Return the [x, y] coordinate for the center point of the cell that contains the specified text.  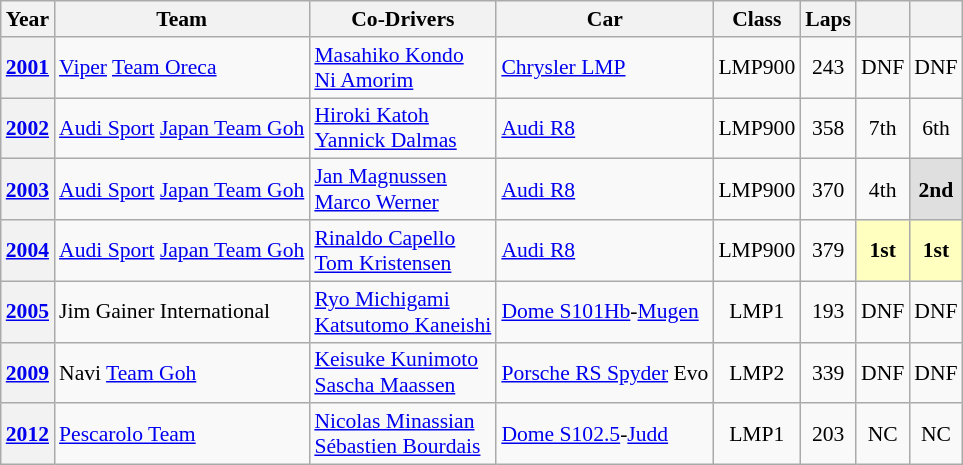
358 [828, 128]
Nicolas Minassian Sébastien Bourdais [402, 434]
Rinaldo Capello Tom Kristensen [402, 250]
243 [828, 68]
Team [182, 19]
193 [828, 312]
Hiroki Katoh Yannick Dalmas [402, 128]
Navi Team Goh [182, 372]
Jim Gainer International [182, 312]
Porsche RS Spyder Evo [604, 372]
LMP2 [756, 372]
379 [828, 250]
203 [828, 434]
Class [756, 19]
Masahiko Kondo Ni Amorim [402, 68]
2001 [28, 68]
2003 [28, 190]
2012 [28, 434]
2nd [936, 190]
2005 [28, 312]
2002 [28, 128]
Pescarolo Team [182, 434]
Year [28, 19]
Chrysler LMP [604, 68]
Laps [828, 19]
339 [828, 372]
7th [882, 128]
Co-Drivers [402, 19]
2004 [28, 250]
2009 [28, 372]
Jan Magnussen Marco Werner [402, 190]
6th [936, 128]
Ryo Michigami Katsutomo Kaneishi [402, 312]
Car [604, 19]
370 [828, 190]
4th [882, 190]
Keisuke Kunimoto Sascha Maassen [402, 372]
Dome S101Hb-Mugen [604, 312]
Viper Team Oreca [182, 68]
Dome S102.5-Judd [604, 434]
